Scan for the cell matching the given text and deliver its (x, y) coordinate at center. 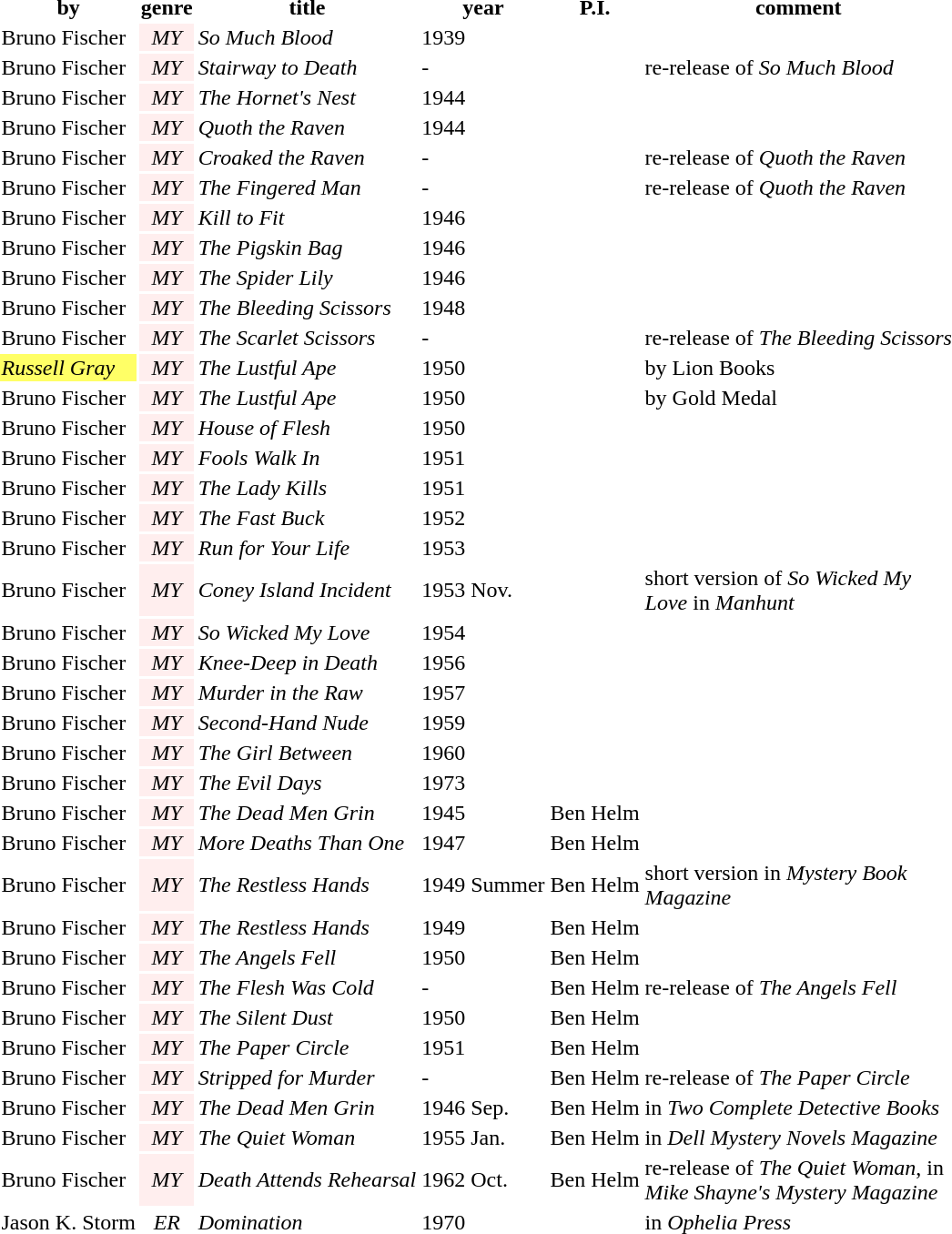
So Much Blood (308, 37)
Second-Hand Nude (308, 723)
The Flesh Was Cold (308, 987)
Stairway to Death (308, 67)
1962 Oct. (483, 1179)
Kill to Fit (308, 217)
House of Flesh (308, 428)
The Lady Kills (308, 488)
The Fast Buck (308, 518)
1973 (483, 783)
1954 (483, 632)
Coney Island Incident (308, 590)
The Girl Between (308, 753)
1949 (483, 927)
1945 (483, 813)
1948 (483, 308)
Fools Walk In (308, 458)
Death Attends Rehearsal (308, 1179)
Croaked the Raven (308, 157)
The Evil Days (308, 783)
1949 Summer (483, 885)
The Scarlet Scissors (308, 338)
The Paper Circle (308, 1047)
1956 (483, 663)
Russell Gray (68, 368)
1952 (483, 518)
The Spider Lily (308, 278)
The Bleeding Scissors (308, 308)
The Silent Dust (308, 1017)
1960 (483, 753)
1947 (483, 843)
1957 (483, 693)
Murder in the Raw (308, 693)
Knee-Deep in Death (308, 663)
The Hornet's Nest (308, 97)
1939 (483, 37)
The Angels Fell (308, 957)
So Wicked My Love (308, 632)
1953 (483, 548)
Quoth the Raven (308, 127)
Stripped for Murder (308, 1077)
1959 (483, 723)
The Pigskin Bag (308, 248)
1955 Jan. (483, 1138)
More Deaths Than One (308, 843)
The Fingered Man (308, 187)
1953 Nov. (483, 590)
Run for Your Life (308, 548)
The Quiet Woman (308, 1138)
1946 Sep. (483, 1108)
